Determine the (x, y) coordinate at the center of the cell enclosing the given text.  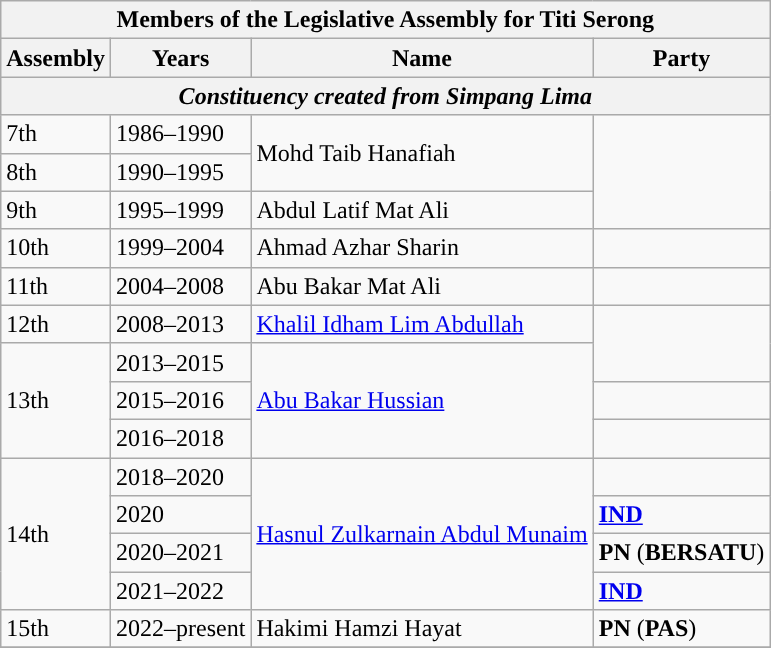
9th (56, 210)
Khalil Idham Lim Abdullah (422, 324)
Mohd Taib Hanafiah (422, 153)
10th (56, 248)
12th (56, 324)
Abu Bakar Hussian (422, 400)
1995–1999 (180, 210)
2004–2008 (180, 286)
Members of the Legislative Assembly for Titi Serong (386, 20)
2008–2013 (180, 324)
Ahmad Azhar Sharin (422, 248)
2020–2021 (180, 553)
PN (PAS) (682, 629)
8th (56, 172)
Hakimi Hamzi Hayat (422, 629)
1999–2004 (180, 248)
Constituency created from Simpang Lima (386, 96)
2013–2015 (180, 362)
2015–2016 (180, 400)
2022–present (180, 629)
2020 (180, 515)
Party (682, 58)
2021–2022 (180, 591)
7th (56, 134)
Name (422, 58)
15th (56, 629)
2018–2020 (180, 477)
PN (BERSATU) (682, 553)
1986–1990 (180, 134)
1990–1995 (180, 172)
2016–2018 (180, 438)
Abu Bakar Mat Ali (422, 286)
13th (56, 400)
Hasnul Zulkarnain Abdul Munaim (422, 534)
14th (56, 534)
Abdul Latif Mat Ali (422, 210)
Years (180, 58)
11th (56, 286)
Assembly (56, 58)
